Capture the cell that displays the provided text and extract its [x, y] central coordinate. 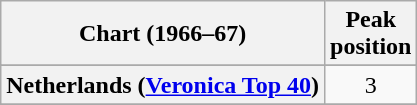
Peakposition [371, 34]
3 [371, 85]
Netherlands (Veronica Top 40) [163, 85]
Chart (1966–67) [163, 34]
